For the text-containing cell, return its midpoint in [X, Y] coordinate format. 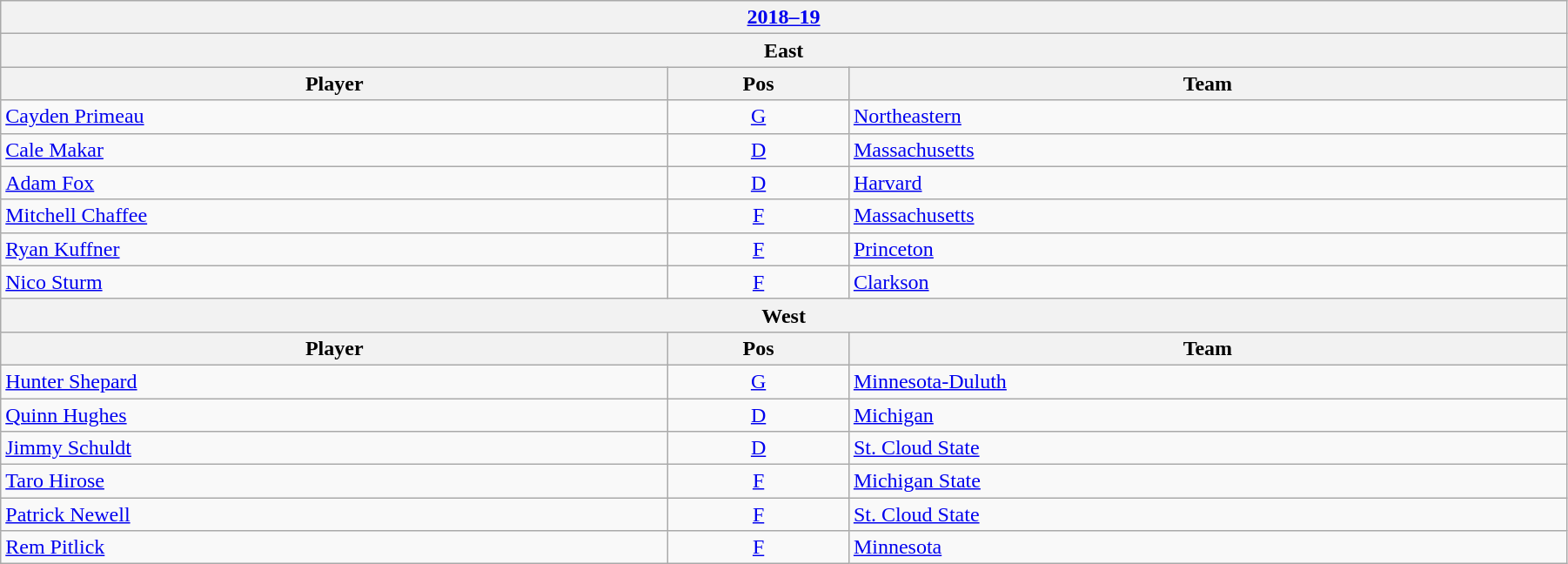
Jimmy Schuldt [334, 448]
Quinn Hughes [334, 415]
Cayden Primeau [334, 117]
Minnesota-Duluth [1208, 381]
Minnesota [1208, 547]
Harvard [1208, 183]
2018–19 [784, 17]
Adam Fox [334, 183]
Nico Sturm [334, 282]
Rem Pitlick [334, 547]
Mitchell Chaffee [334, 216]
East [784, 50]
Michigan [1208, 415]
Princeton [1208, 249]
Ryan Kuffner [334, 249]
Hunter Shepard [334, 381]
West [784, 315]
Northeastern [1208, 117]
Cale Makar [334, 150]
Taro Hirose [334, 481]
Michigan State [1208, 481]
Patrick Newell [334, 514]
Clarkson [1208, 282]
